Identify which cell holds the provided text, then report its [x, y] central coordinate. 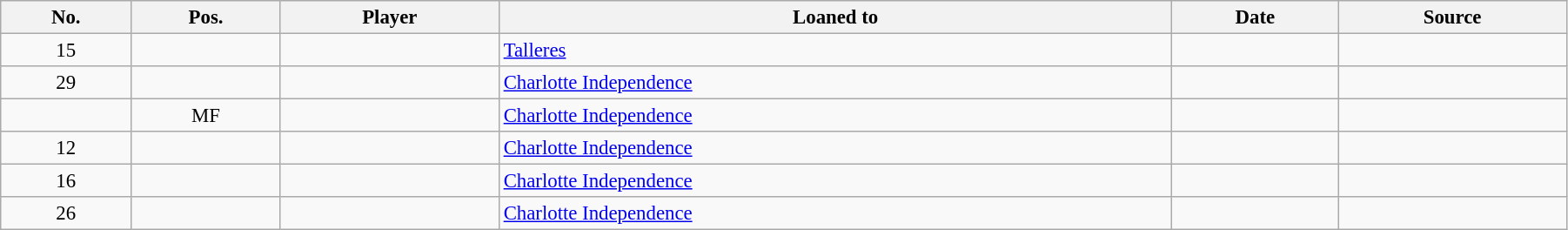
Pos. [206, 17]
Date [1255, 17]
26 [66, 213]
16 [66, 181]
15 [66, 51]
Talleres [835, 51]
Source [1453, 17]
12 [66, 148]
29 [66, 83]
No. [66, 17]
MF [206, 116]
Loaned to [835, 17]
Player [390, 17]
